Find where the given text appears and provide that cell's center as (X, Y) coordinate. 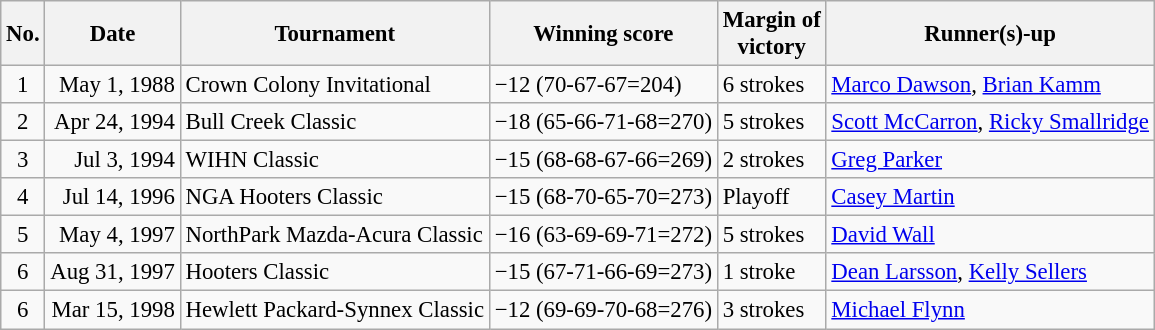
Mar 15, 1998 (112, 310)
Tournament (334, 34)
Playoff (772, 197)
−15 (67-71-66-69=273) (603, 273)
3 strokes (772, 310)
−16 (63-69-69-71=272) (603, 235)
Date (112, 34)
5 (23, 235)
Jul 14, 1996 (112, 197)
Greg Parker (990, 160)
2 strokes (772, 160)
Hooters Classic (334, 273)
Dean Larsson, Kelly Sellers (990, 273)
Marco Dawson, Brian Kamm (990, 85)
Crown Colony Invitational (334, 85)
1 (23, 85)
NorthPark Mazda-Acura Classic (334, 235)
Jul 3, 1994 (112, 160)
−12 (70-67-67=204) (603, 85)
Scott McCarron, Ricky Smallridge (990, 122)
WIHN Classic (334, 160)
Runner(s)-up (990, 34)
−18 (65-66-71-68=270) (603, 122)
3 (23, 160)
−12 (69-69-70-68=276) (603, 310)
No. (23, 34)
−15 (68-68-67-66=269) (603, 160)
−15 (68-70-65-70=273) (603, 197)
2 (23, 122)
6 strokes (772, 85)
Michael Flynn (990, 310)
Winning score (603, 34)
Apr 24, 1994 (112, 122)
May 4, 1997 (112, 235)
David Wall (990, 235)
4 (23, 197)
1 stroke (772, 273)
Bull Creek Classic (334, 122)
Aug 31, 1997 (112, 273)
Hewlett Packard-Synnex Classic (334, 310)
May 1, 1988 (112, 85)
NGA Hooters Classic (334, 197)
Margin ofvictory (772, 34)
Casey Martin (990, 197)
